Return the [X, Y] coordinate for the center point of the cell that contains the specified text.  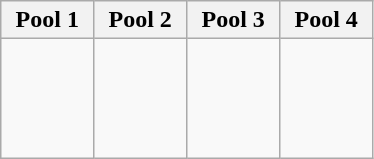
Pool 1 [48, 20]
Pool 3 [234, 20]
Pool 2 [140, 20]
Pool 4 [326, 20]
